Pinpoint the cell where the given text exists, returning its (X, Y) midpoint coordinate. 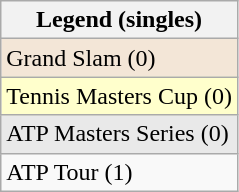
Grand Slam (0) (120, 58)
Tennis Masters Cup (0) (120, 96)
ATP Masters Series (0) (120, 134)
Legend (singles) (120, 20)
ATP Tour (1) (120, 172)
